Capture the cell that displays the provided text and extract its [x, y] central coordinate. 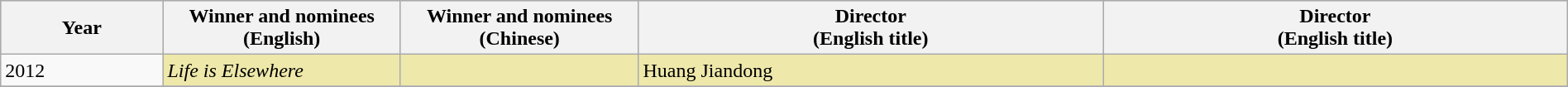
Life is Elsewhere [282, 70]
Huang Jiandong [871, 70]
Winner and nominees(English) [282, 28]
2012 [82, 70]
Year [82, 28]
Winner and nominees(Chinese) [519, 28]
